Output the [X, Y] coordinate of the center of the cell containing the given text.  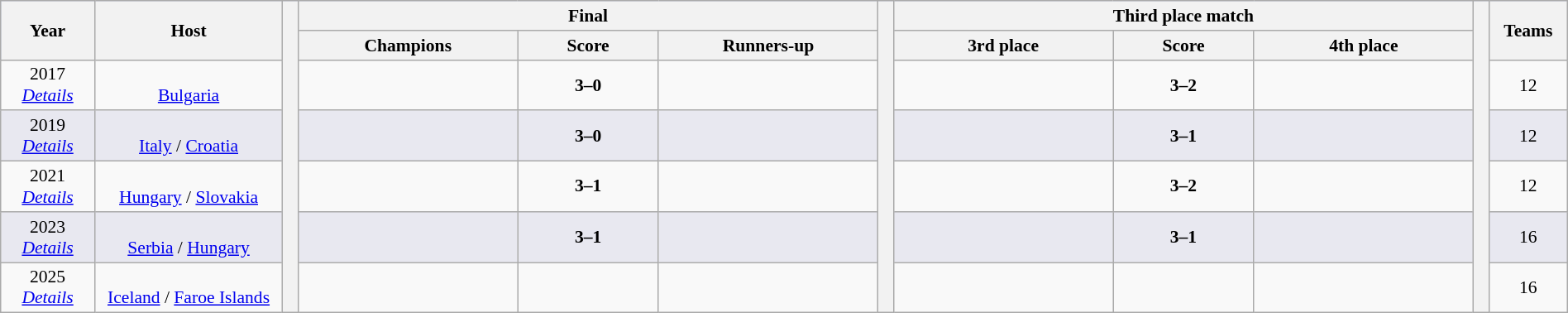
Serbia / Hungary [189, 237]
Runners-up [767, 46]
3rd place [1004, 46]
2021Details [48, 187]
2025Details [48, 288]
Third place match [1184, 16]
Iceland / Faroe Islands [189, 288]
Final [589, 16]
Teams [1528, 30]
Italy / Croatia [189, 136]
2019Details [48, 136]
2017Details [48, 84]
2023Details [48, 237]
Hungary / Slovakia [189, 187]
4th place [1363, 46]
Champions [409, 46]
Bulgaria [189, 84]
Year [48, 30]
Host [189, 30]
